Capture the cell that displays the provided text and extract its [X, Y] central coordinate. 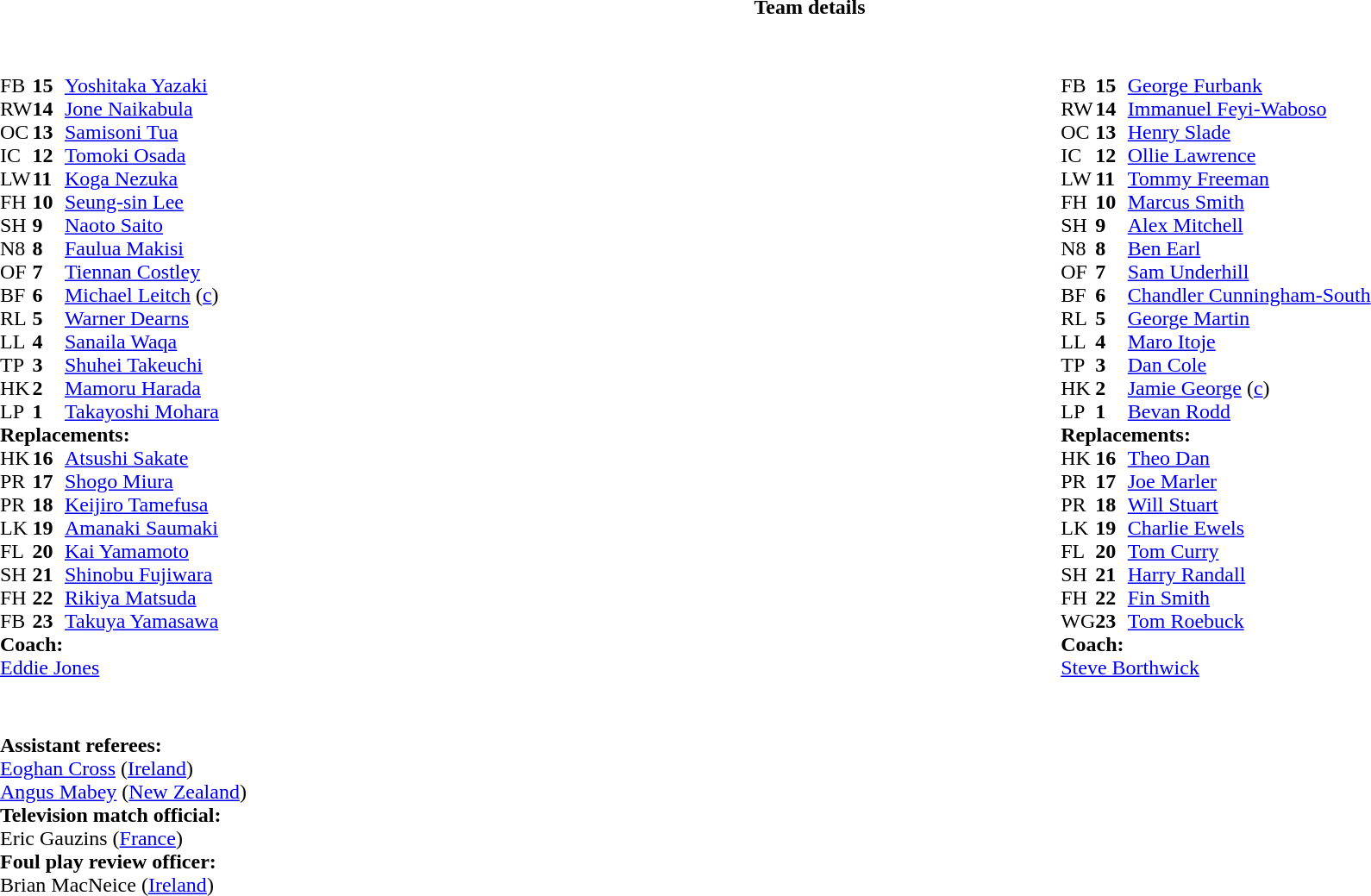
Amanaki Saumaki [141, 528]
Tommy Freeman [1249, 179]
Steve Borthwick [1216, 667]
Sanaila Waqa [141, 341]
Dan Cole [1249, 366]
Henry Slade [1249, 133]
Harry Randall [1249, 574]
Jamie George (c) [1249, 388]
George Furbank [1249, 86]
Eddie Jones [110, 667]
Seung-sin Lee [141, 202]
Shuhei Takeuchi [141, 366]
Immanuel Feyi-Waboso [1249, 109]
WG [1078, 621]
Ollie Lawrence [1249, 155]
Takayoshi Mohara [141, 412]
Marcus Smith [1249, 202]
Keijiro Tamefusa [141, 505]
Joe Marler [1249, 481]
Tiennan Costley [141, 273]
Atsushi Sakate [141, 459]
Michael Leitch (c) [141, 295]
Tom Curry [1249, 552]
Takuya Yamasawa [141, 621]
Mamoru Harada [141, 388]
Maro Itoje [1249, 341]
Shinobu Fujiwara [141, 574]
Tom Roebuck [1249, 621]
Jone Naikabula [141, 109]
Theo Dan [1249, 459]
Samisoni Tua [141, 133]
Shogo Miura [141, 481]
Fin Smith [1249, 598]
Will Stuart [1249, 505]
Tomoki Osada [141, 155]
Charlie Ewels [1249, 528]
Rikiya Matsuda [141, 598]
Kai Yamamoto [141, 552]
Warner Dearns [141, 319]
Naoto Saito [141, 226]
Chandler Cunningham-South [1249, 295]
Koga Nezuka [141, 179]
Alex Mitchell [1249, 226]
George Martin [1249, 319]
Ben Earl [1249, 248]
Bevan Rodd [1249, 412]
Sam Underhill [1249, 273]
Faulua Makisi [141, 248]
Yoshitaka Yazaki [141, 86]
